Return the [X, Y] coordinate for the center point of the cell that contains the specified text.  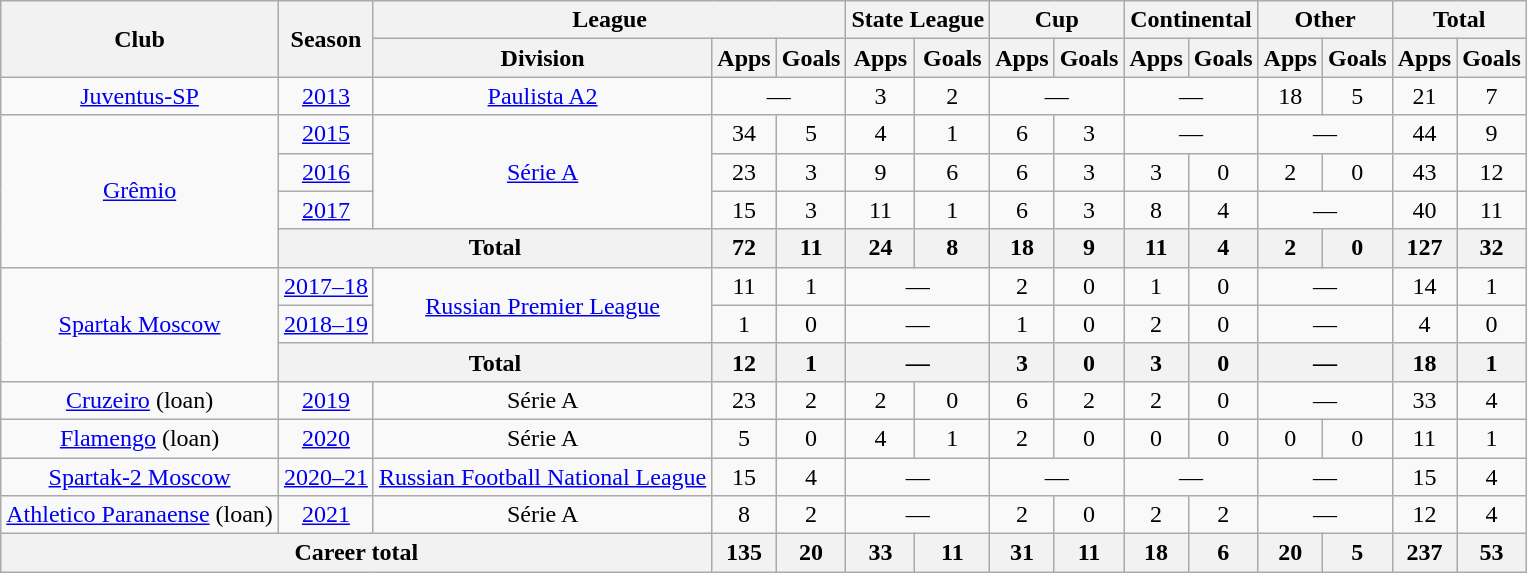
43 [1424, 172]
Season [326, 39]
Russian Premier League [542, 305]
Paulista A2 [542, 96]
2020 [326, 438]
53 [1492, 553]
Juventus-SP [140, 96]
32 [1492, 248]
2018–19 [326, 324]
League [610, 20]
Spartak-2 Moscow [140, 477]
72 [744, 248]
Cup [1057, 20]
Flamengo (loan) [140, 438]
Career total [356, 553]
Club [140, 39]
Athletico Paranaense (loan) [140, 515]
127 [1424, 248]
40 [1424, 210]
237 [1424, 553]
21 [1424, 96]
2017–18 [326, 286]
Russian Football National League [542, 477]
2013 [326, 96]
44 [1424, 134]
Other [1325, 20]
Grêmio [140, 191]
2020–21 [326, 477]
State League [918, 20]
Division [542, 58]
14 [1424, 286]
Continental [1191, 20]
2016 [326, 172]
135 [744, 553]
31 [1022, 553]
2017 [326, 210]
Cruzeiro (loan) [140, 400]
2015 [326, 134]
34 [744, 134]
24 [880, 248]
Spartak Moscow [140, 324]
2021 [326, 515]
2019 [326, 400]
7 [1492, 96]
